Locate the cell with the specified text and output its [X, Y] center coordinate. 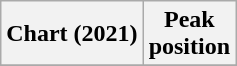
Peakposition [189, 34]
Chart (2021) [72, 34]
